Search for the cell housing the specified text and yield its (X, Y) center coordinate. 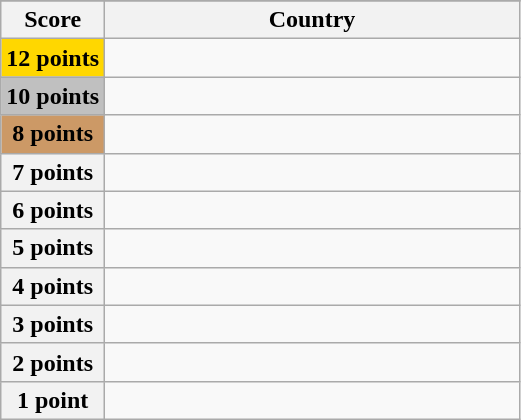
2 points (53, 362)
Country (312, 20)
5 points (53, 248)
4 points (53, 286)
8 points (53, 134)
Score (53, 20)
12 points (53, 58)
3 points (53, 324)
7 points (53, 172)
10 points (53, 96)
6 points (53, 210)
1 point (53, 400)
